Scan for the cell matching the given text and deliver its (x, y) coordinate at center. 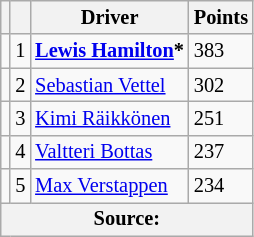
383 (221, 51)
237 (221, 152)
234 (221, 186)
251 (221, 118)
3 (20, 118)
Points (221, 17)
Lewis Hamilton* (110, 51)
Sebastian Vettel (110, 85)
1 (20, 51)
Source: (127, 219)
302 (221, 85)
Valtteri Bottas (110, 152)
2 (20, 85)
Driver (110, 17)
4 (20, 152)
5 (20, 186)
Max Verstappen (110, 186)
Kimi Räikkönen (110, 118)
